Provide the [X, Y] coordinate of the cell's center where the given text is located.  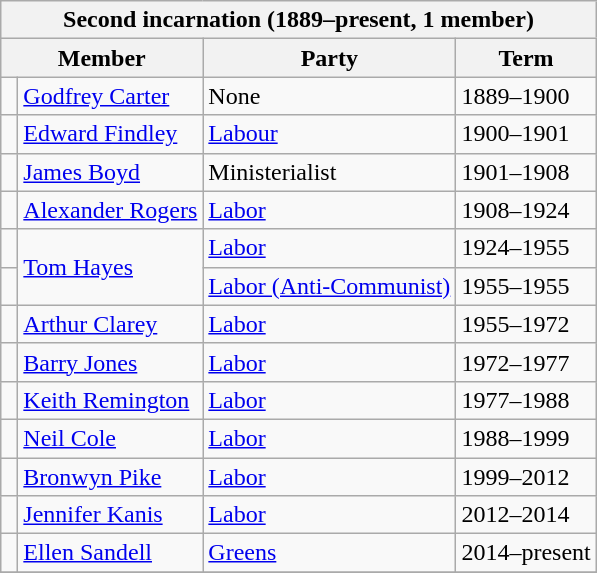
Arthur Clarey [110, 324]
Edward Findley [110, 134]
Tom Hayes [110, 267]
Bronwyn Pike [110, 477]
1972–1977 [526, 362]
Neil Cole [110, 438]
Term [526, 58]
1924–1955 [526, 248]
1999–2012 [526, 477]
Keith Remington [110, 400]
Second incarnation (1889–present, 1 member) [298, 20]
Barry Jones [110, 362]
1908–1924 [526, 210]
1955–1955 [526, 286]
Party [330, 58]
Jennifer Kanis [110, 515]
Member [102, 58]
1889–1900 [526, 96]
Ellen Sandell [110, 553]
Labor (Anti-Communist) [330, 286]
Godfrey Carter [110, 96]
1900–1901 [526, 134]
Ministerialist [330, 172]
2012–2014 [526, 515]
Alexander Rogers [110, 210]
Labour [330, 134]
1977–1988 [526, 400]
None [330, 96]
1988–1999 [526, 438]
1955–1972 [526, 324]
1901–1908 [526, 172]
2014–present [526, 553]
James Boyd [110, 172]
Greens [330, 553]
